Capture the cell that displays the provided text and extract its (X, Y) central coordinate. 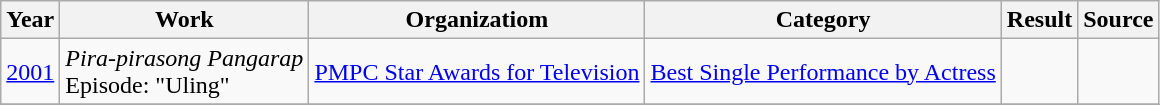
PMPC Star Awards for Television (477, 72)
Work (184, 20)
Best Single Performance by Actress (823, 72)
Result (1039, 20)
Source (1118, 20)
2001 (30, 72)
Category (823, 20)
Organizatiom (477, 20)
Pira-pirasong Pangarap Episode: "Uling" (184, 72)
Year (30, 20)
